From the cell containing the given text, extract its center point as (x, y) coordinate. 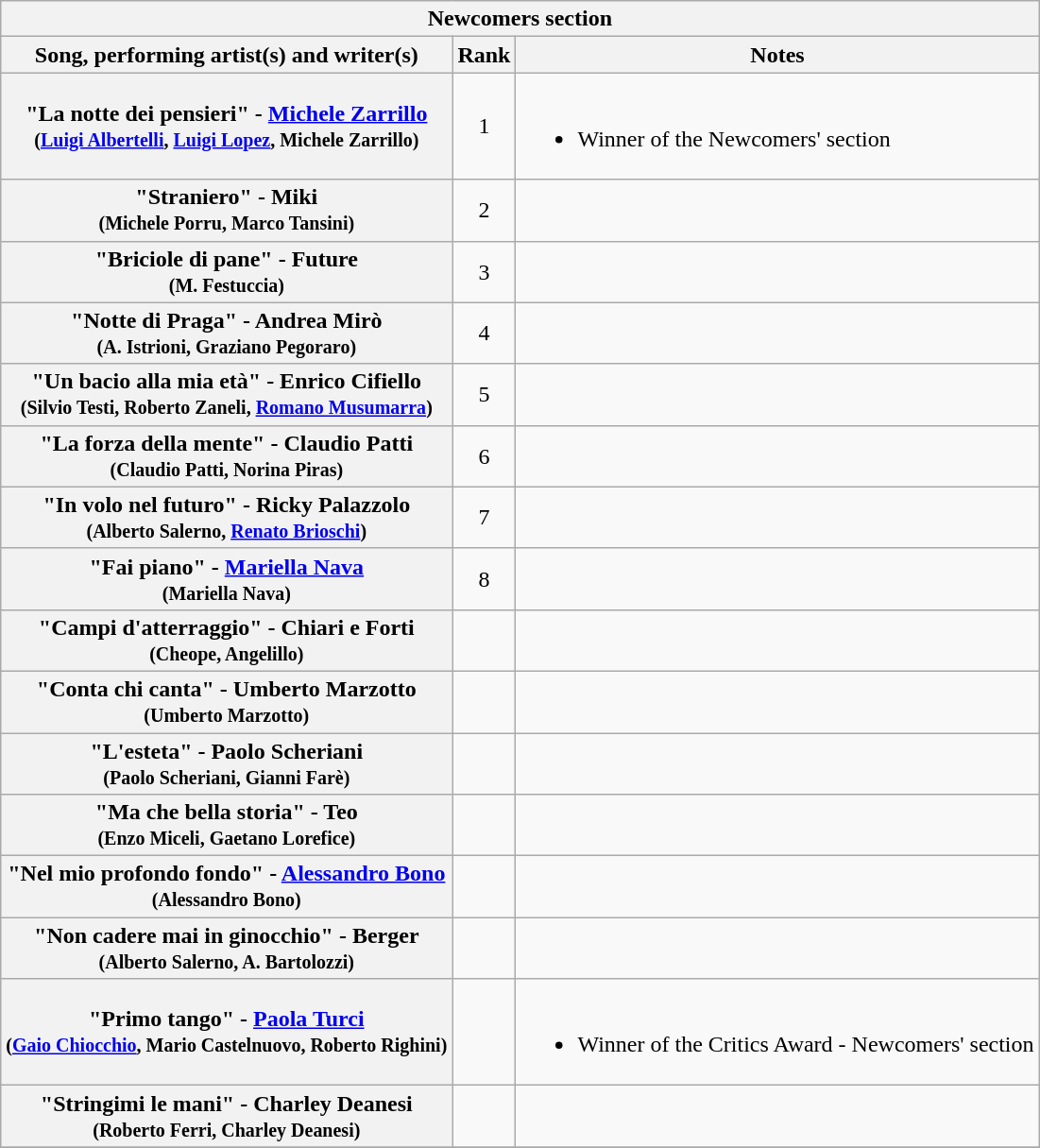
8 (484, 578)
"Nel mio profondo fondo" - Alessandro Bono (Alessandro Bono) (227, 886)
"Stringimi le mani" - Charley Deanesi (Roberto Ferri, Charley Deanesi) (227, 1117)
3 (484, 272)
Winner of the Newcomers' section (777, 127)
"Notte di Praga" - Andrea Mirò (A. Istrioni, Graziano Pegoraro) (227, 333)
"Un bacio alla mia età" - Enrico Cifiello (Silvio Testi, Roberto Zaneli, Romano Musumarra) (227, 395)
"Ma che bella storia" - Teo (Enzo Miceli, Gaetano Lorefice) (227, 826)
"Straniero" - Miki (Michele Porru, Marco Tansini) (227, 210)
"Non cadere mai in ginocchio" - Berger (Alberto Salerno, A. Bartolozzi) (227, 949)
2 (484, 210)
4 (484, 333)
Newcomers section (520, 19)
"Fai piano" - Mariella Nava (Mariella Nava) (227, 578)
Winner of the Critics Award - Newcomers' section (777, 1032)
"L'esteta" - Paolo Scheriani (Paolo Scheriani, Gianni Farè) (227, 763)
"Briciole di pane" - Future (M. Festuccia) (227, 272)
6 (484, 455)
7 (484, 518)
5 (484, 395)
"La forza della mente" - Claudio Patti (Claudio Patti, Norina Piras) (227, 455)
"Conta chi canta" - Umberto Marzotto (Umberto Marzotto) (227, 701)
"Campi d'atterraggio" - Chiari e Forti (Cheope, Angelillo) (227, 641)
"In volo nel futuro" - Ricky Palazzolo (Alberto Salerno, Renato Brioschi) (227, 518)
Song, performing artist(s) and writer(s) (227, 55)
"La notte dei pensieri" - Michele Zarrillo (Luigi Albertelli, Luigi Lopez, Michele Zarrillo) (227, 127)
"Primo tango" - Paola Turci (Gaio Chiocchio, Mario Castelnuovo, Roberto Righini) (227, 1032)
1 (484, 127)
Notes (777, 55)
Rank (484, 55)
